Pinpoint the cell where the given text exists, returning its (X, Y) midpoint coordinate. 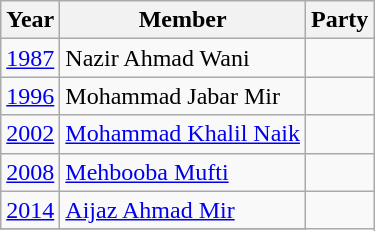
Year (30, 20)
Party (340, 20)
2002 (30, 134)
1987 (30, 58)
2008 (30, 172)
Mohammad Khalil Naik (183, 134)
1996 (30, 96)
Member (183, 20)
Mehbooba Mufti (183, 172)
Nazir Ahmad Wani (183, 58)
Mohammad Jabar Mir (183, 96)
Aijaz Ahmad Mir (183, 210)
2014 (30, 210)
